Pinpoint the cell where the given text exists, returning its (x, y) midpoint coordinate. 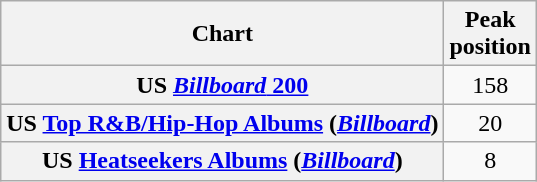
US Billboard 200 (222, 85)
US Top R&B/Hip-Hop Albums (Billboard) (222, 123)
8 (490, 161)
US Heatseekers Albums (Billboard) (222, 161)
158 (490, 85)
Chart (222, 34)
Peakposition (490, 34)
20 (490, 123)
